Detect which cell encompasses the target text, then output its [X, Y] center coordinate. 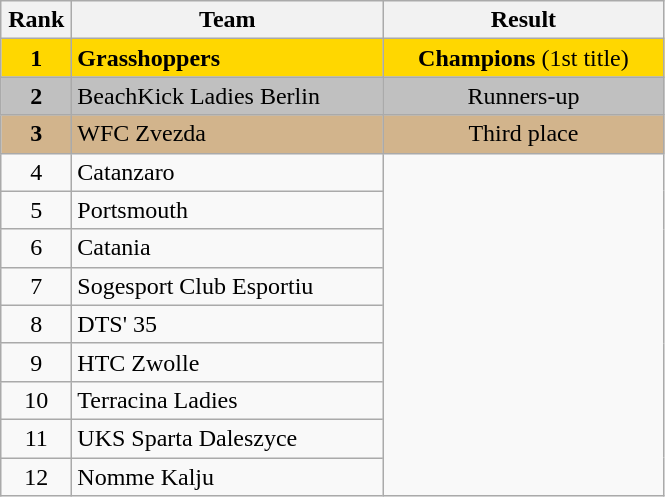
Nomme Kalju [228, 477]
2 [36, 96]
UKS Sparta Daleszyce [228, 438]
Catanzaro [228, 172]
Catania [228, 248]
Portsmouth [228, 210]
WFC Zvezda [228, 134]
8 [36, 324]
DTS' 35 [228, 324]
1 [36, 58]
11 [36, 438]
Terracina Ladies [228, 400]
Runners-up [524, 96]
4 [36, 172]
9 [36, 362]
Rank [36, 20]
Team [228, 20]
6 [36, 248]
Third place [524, 134]
5 [36, 210]
Sogesport Club Esportiu [228, 286]
BeachKick Ladies Berlin [228, 96]
10 [36, 400]
Grasshoppers [228, 58]
HTC Zwolle [228, 362]
Champions (1st title) [524, 58]
Result [524, 20]
12 [36, 477]
7 [36, 286]
3 [36, 134]
